Pinpoint the cell where the given text exists, returning its [x, y] midpoint coordinate. 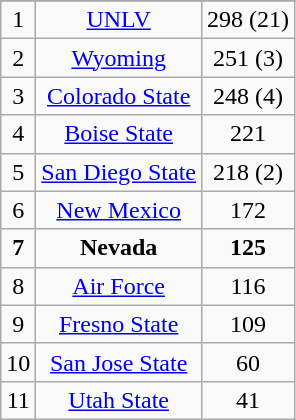
218 (2) [248, 172]
9 [18, 324]
Fresno State [119, 324]
298 (21) [248, 20]
60 [248, 362]
11 [18, 400]
San Jose State [119, 362]
Boise State [119, 134]
2 [18, 58]
7 [18, 248]
1 [18, 20]
6 [18, 210]
8 [18, 286]
109 [248, 324]
Nevada [119, 248]
172 [248, 210]
3 [18, 96]
UNLV [119, 20]
41 [248, 400]
Utah State [119, 400]
125 [248, 248]
251 (3) [248, 58]
10 [18, 362]
Colorado State [119, 96]
221 [248, 134]
Air Force [119, 286]
4 [18, 134]
248 (4) [248, 96]
116 [248, 286]
Wyoming [119, 58]
San Diego State [119, 172]
5 [18, 172]
New Mexico [119, 210]
